Determine the (X, Y) coordinate at the center of the cell enclosing the given text.  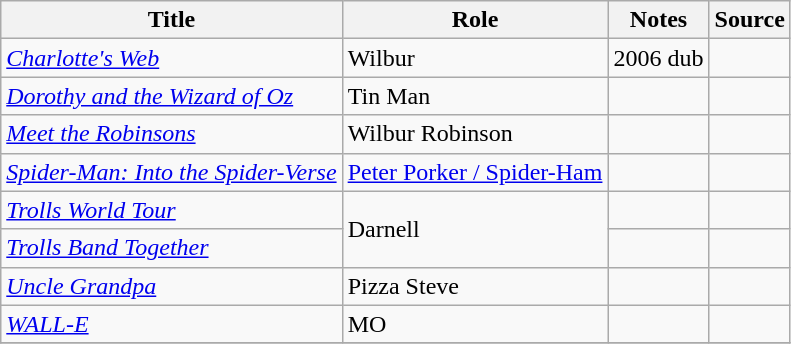
Uncle Grandpa (172, 286)
MO (475, 324)
WALL-E (172, 324)
Peter Porker / Spider-Ham (475, 172)
Role (475, 20)
Spider-Man: Into the Spider-Verse (172, 172)
Charlotte's Web (172, 58)
Notes (658, 20)
Pizza Steve (475, 286)
Wilbur (475, 58)
Darnell (475, 229)
Title (172, 20)
Wilbur Robinson (475, 134)
Source (750, 20)
Trolls Band Together (172, 248)
Meet the Robinsons (172, 134)
Trolls World Tour (172, 210)
Dorothy and the Wizard of Oz (172, 96)
Tin Man (475, 96)
2006 dub (658, 58)
